Locate the cell with the specified text and output its (x, y) center coordinate. 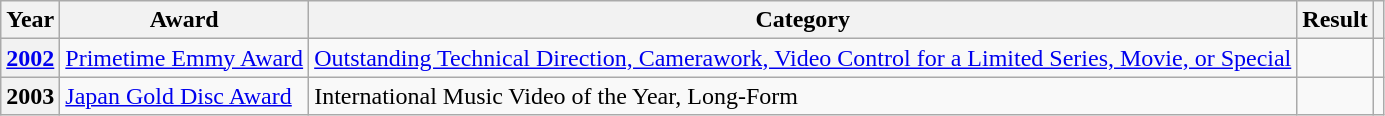
Primetime Emmy Award (184, 58)
Outstanding Technical Direction, Camerawork, Video Control for a Limited Series, Movie, or Special (803, 58)
Award (184, 20)
Result (1335, 20)
2003 (30, 96)
2002 (30, 58)
Japan Gold Disc Award (184, 96)
Year (30, 20)
Category (803, 20)
International Music Video of the Year, Long-Form (803, 96)
